From the cell containing the given text, extract its center point as [X, Y] coordinate. 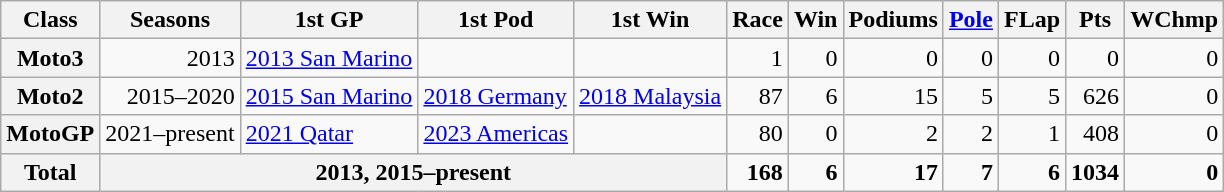
87 [758, 96]
2018 Malaysia [650, 96]
2021–present [170, 134]
Total [50, 172]
MotoGP [50, 134]
2013 [170, 58]
Seasons [170, 20]
2015 San Marino [329, 96]
Podiums [893, 20]
2021 Qatar [329, 134]
Moto2 [50, 96]
2013, 2015–present [414, 172]
Pts [1096, 20]
FLap [1032, 20]
7 [970, 172]
2023 Americas [496, 134]
80 [758, 134]
2013 San Marino [329, 58]
2018 Germany [496, 96]
1st GP [329, 20]
2015–2020 [170, 96]
Pole [970, 20]
15 [893, 96]
Race [758, 20]
Win [816, 20]
17 [893, 172]
Class [50, 20]
1st Pod [496, 20]
626 [1096, 96]
WChmp [1174, 20]
1st Win [650, 20]
Moto3 [50, 58]
168 [758, 172]
1034 [1096, 172]
408 [1096, 134]
